Scan for the cell matching the given text and deliver its (x, y) coordinate at center. 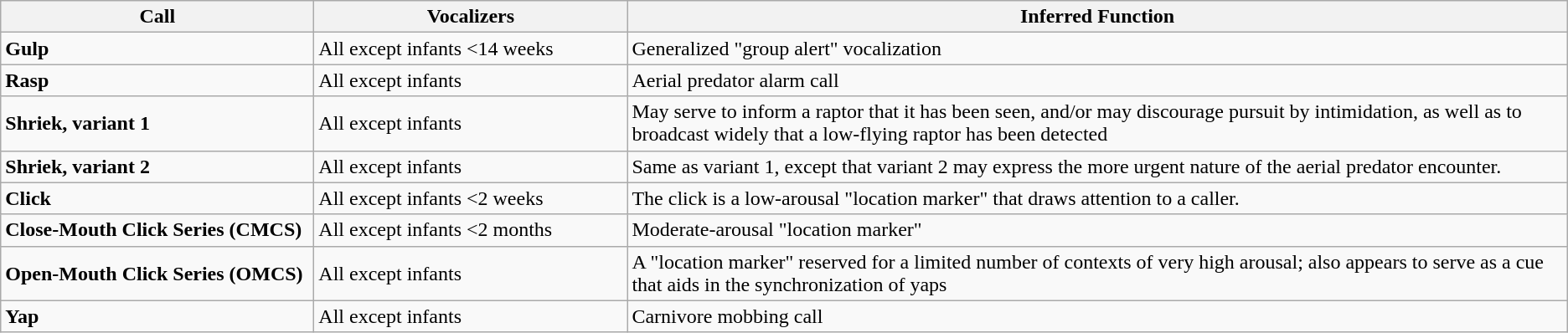
All except infants <2 months (471, 230)
Same as variant 1, except that variant 2 may express the more urgent nature of the aerial predator encounter. (1097, 166)
All except infants <14 weeks (471, 49)
Open-Mouth Click Series (OMCS) (157, 273)
The click is a low-arousal "location marker" that draws attention to a caller. (1097, 198)
All except infants <2 weeks (471, 198)
Rasp (157, 80)
Vocalizers (471, 17)
Call (157, 17)
Aerial predator alarm call (1097, 80)
Yap (157, 316)
Inferred Function (1097, 17)
Carnivore mobbing call (1097, 316)
Shriek, variant 2 (157, 166)
Generalized "group alert" vocalization (1097, 49)
Moderate-arousal "location marker" (1097, 230)
Shriek, variant 1 (157, 124)
Close-Mouth Click Series (CMCS) (157, 230)
Gulp (157, 49)
Click (157, 198)
